Output the [X, Y] coordinate of the center of the cell containing the given text.  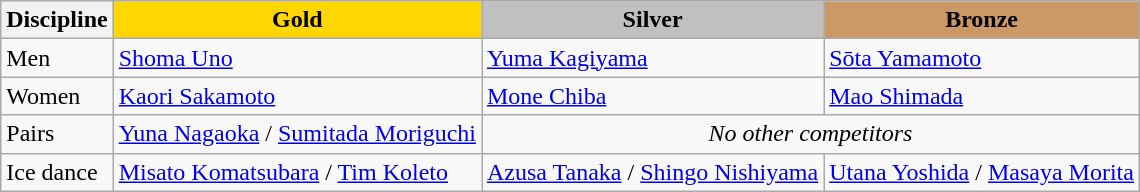
Mao Shimada [982, 96]
Azusa Tanaka / Shingo Nishiyama [653, 172]
No other competitors [811, 134]
Bronze [982, 20]
Silver [653, 20]
Misato Komatsubara / Tim Koleto [297, 172]
Yuna Nagaoka / Sumitada Moriguchi [297, 134]
Yuma Kagiyama [653, 58]
Sōta Yamamoto [982, 58]
Shoma Uno [297, 58]
Pairs [57, 134]
Utana Yoshida / Masaya Morita [982, 172]
Gold [297, 20]
Discipline [57, 20]
Ice dance [57, 172]
Men [57, 58]
Mone Chiba [653, 96]
Kaori Sakamoto [297, 96]
Women [57, 96]
